Scan for the cell matching the given text and deliver its [X, Y] coordinate at center. 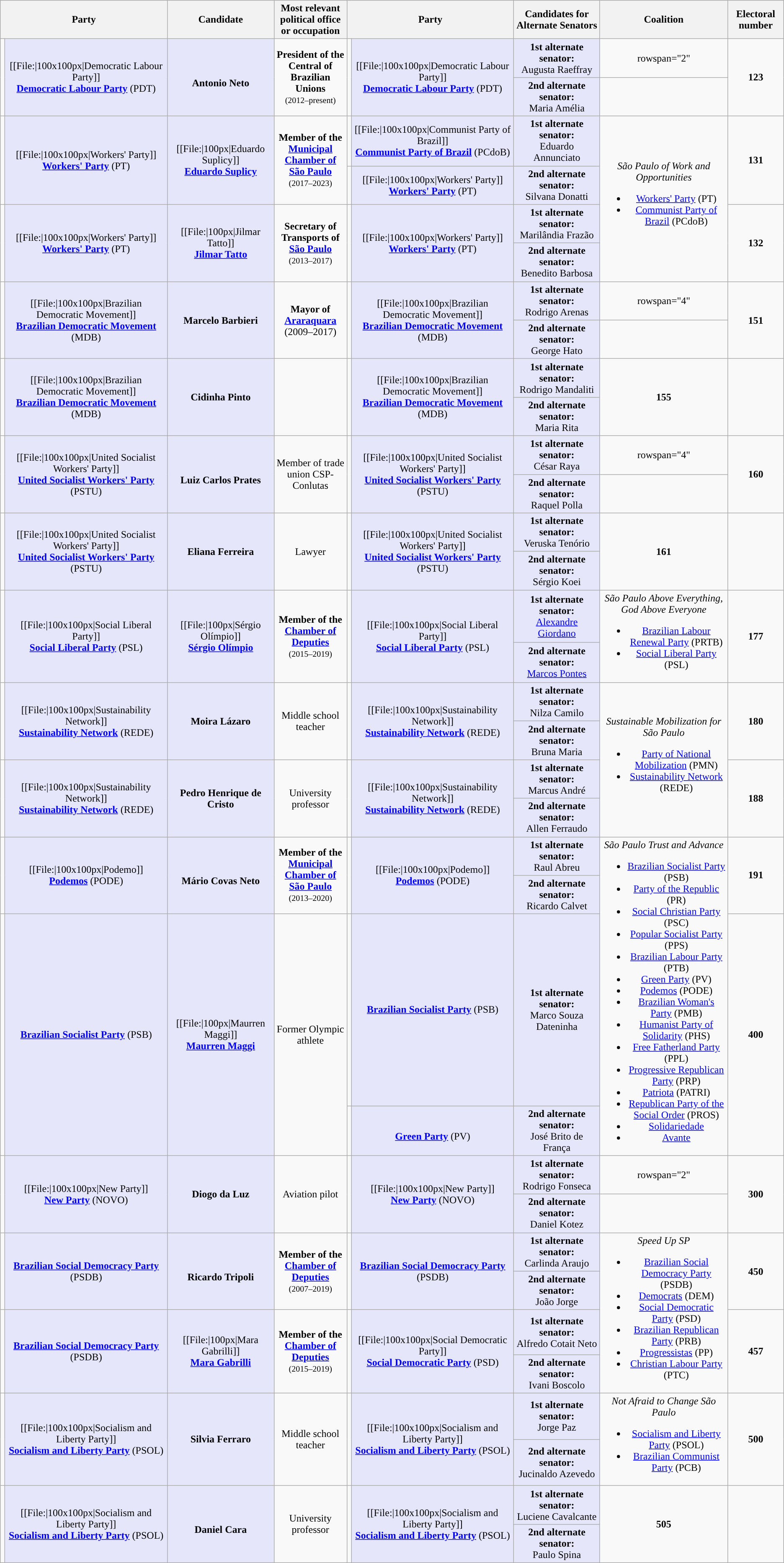
São Paulo of Work and OpportunitiesWorkers' Party (PT)Communist Party of Brazil (PCdoB) [663, 199]
[[File:|100x100px|Communist Party of Brazil]]Communist Party of Brazil (PCdoB) [433, 141]
400 [756, 1034]
180 [756, 721]
Mário Covas Neto [220, 875]
1st alternate senator:Carlinda Araujo [557, 1252]
President of the Central of Brazilian Unions(2012–present) [310, 77]
1st alternate senator:Rodrigo Arenas [557, 301]
2nd alternate senator:Raquel Polla [557, 493]
Pedro Henrique de Cristo [220, 798]
1st alternate senator:Rodrigo Fonseca [557, 1175]
2nd alternate senator:Benedito Barbosa [557, 262]
1st alternate senator:Luciene Cavalcante [557, 1505]
2nd alternate senator:Silvana Donatti [557, 185]
1st alternate senator:Raul Abreu [557, 856]
2nd alternate senator:Daniel Kotez [557, 1213]
Green Party (PV) [433, 1131]
1st alternate senator:Nilza Camilo [557, 702]
505 [663, 1524]
500 [756, 1439]
123 [756, 77]
2nd alternate senator:Paulo Spina [557, 1543]
160 [756, 474]
300 [756, 1194]
Member of trade union CSP-Conlutas [310, 474]
2nd alternate senator:Maria Rita [557, 416]
2nd alternate senator:Jucinaldo Azevedo [557, 1462]
1st alternate senator:Alexandre Giordano [557, 616]
Most relevant political office or occupation [310, 20]
1st alternate senator:Augusta Raeffray [557, 58]
Former Olympic athlete [310, 1034]
1st alternate senator:Veruska Tenório [557, 532]
Moira Lázaro [220, 721]
Antonio Neto [220, 77]
131 [756, 160]
161 [663, 552]
Member of the Municipal Chamber of São Paulo(2013–2020) [310, 875]
Candidate [220, 20]
[[File:|100x100px|Social Democratic Party]]Social Democratic Party (PSD) [433, 1351]
2nd alternate senator:Bruna Maria [557, 740]
[[File:|100px|Jilmar Tatto]]Jilmar Tatto [220, 243]
188 [756, 798]
1st alternate senator:Marco Souza Dateninha [557, 1010]
2nd alternate senator:George Hato [557, 339]
Sustainable Mobilization for São PauloParty of National Mobilization (PMN)Sustainability Network (REDE) [663, 760]
São Paulo Above Everything, God Above EveryoneBrazilian Labour Renewal Party (PRTB)Social Liberal Party (PSL) [663, 637]
450 [756, 1271]
Candidates for Alternate Senators [557, 20]
Marcelo Barbieri [220, 320]
Not Afraid to Change São PauloSocialism and Liberty Party (PSOL)Brazilian Communist Party (PCB) [663, 1439]
457 [756, 1351]
Cidinha Pinto [220, 397]
2nd alternate senator:Maria Amélia [557, 97]
2nd alternate senator:Sérgio Koei [557, 571]
2nd alternate senator:Ivani Boscolo [557, 1374]
Electoral number [756, 20]
Coalition [663, 20]
Member of the Municipal Chamber of São Paulo(2017–2023) [310, 160]
132 [756, 243]
155 [663, 397]
Eliana Ferreira [220, 552]
2nd alternate senator:João Jorge [557, 1290]
1st alternate senator:Marilândia Frazão [557, 224]
[[File:|100px|Eduardo Suplicy]]Eduardo Suplicy [220, 160]
[[File:|100px|Sérgio Olímpio]]Sérgio Olímpio [220, 637]
1st alternate senator:César Raya [557, 455]
[[File:|100px|Mara Gabrilli]]Mara Gabrilli [220, 1351]
Aviation pilot [310, 1194]
177 [756, 637]
1st alternate senator:Alfredo Cotait Neto [557, 1332]
Member of the Chamber of Deputies(2007–2019) [310, 1271]
1st alternate senator:Rodrigo Mandaliti [557, 378]
2nd alternate senator:José Brito de França [557, 1131]
2nd alternate senator:Ricardo Calvet [557, 895]
151 [756, 320]
Lawyer [310, 552]
Diogo da Luz [220, 1194]
Silvia Ferraro [220, 1439]
2nd alternate senator:Allen Ferraudo [557, 818]
191 [756, 875]
2nd alternate senator:Marcos Pontes [557, 662]
Ricardo Tripoli [220, 1271]
Luiz Carlos Prates [220, 474]
1st alternate senator:Eduardo Annunciato [557, 141]
1st alternate senator:Jorge Paz [557, 1416]
Mayor of Araraquara(2009–2017) [310, 320]
Daniel Cara [220, 1524]
Secretary of Transports of São Paulo(2013–2017) [310, 243]
1st alternate senator:Marcus André [557, 779]
[[File:|100px|Maurren Maggi]]Maurren Maggi [220, 1034]
